Return [x, y] of the center of cell containing provided text 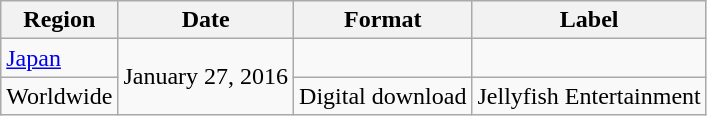
Label [589, 20]
Digital download [383, 96]
Japan [60, 58]
Date [206, 20]
Jellyfish Entertainment [589, 96]
January 27, 2016 [206, 77]
Worldwide [60, 96]
Format [383, 20]
Region [60, 20]
